Extract the (X, Y) coordinate from the center of the cell holding the provided text.  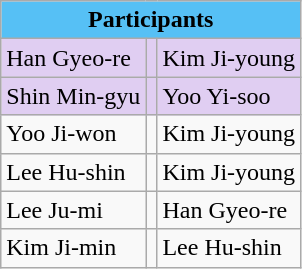
Participants (151, 20)
Kim Ji-min (74, 248)
Lee Ju-mi (74, 210)
Shin Min-gyu (74, 96)
Yoo Yi-soo (229, 96)
Yoo Ji-won (74, 134)
